Output the (X, Y) coordinate of the center of the cell containing the given text.  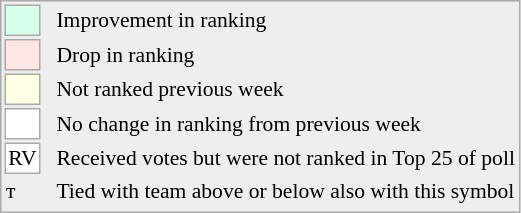
Tied with team above or below also with this symbol (286, 191)
т (22, 191)
Drop in ranking (286, 55)
Improvement in ranking (286, 20)
No change in ranking from previous week (286, 124)
Received votes but were not ranked in Top 25 of poll (286, 158)
Not ranked previous week (286, 90)
RV (22, 158)
